Detect which cell encompasses the target text, then output its (X, Y) center coordinate. 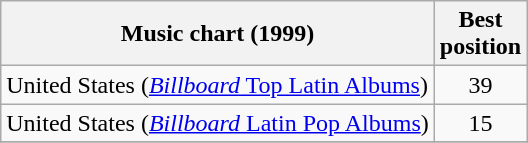
United States (Billboard Latin Pop Albums) (218, 123)
Bestposition (480, 34)
United States (Billboard Top Latin Albums) (218, 85)
15 (480, 123)
Music chart (1999) (218, 34)
39 (480, 85)
